Capture the cell that displays the provided text and extract its [x, y] central coordinate. 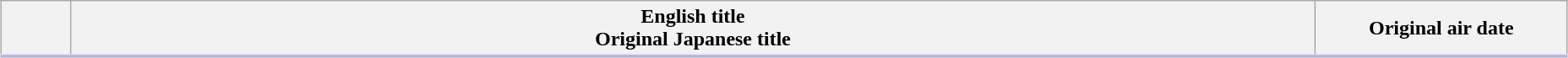
Original air date [1441, 29]
English titleOriginal Japanese title [693, 29]
